Identify which cell holds the provided text, then report its (X, Y) central coordinate. 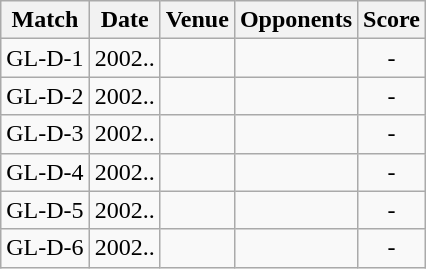
GL-D-5 (45, 210)
Opponents (296, 20)
GL-D-3 (45, 134)
Score (392, 20)
Venue (197, 20)
GL-D-4 (45, 172)
GL-D-2 (45, 96)
GL-D-6 (45, 248)
Date (124, 20)
Match (45, 20)
GL-D-1 (45, 58)
